Search for the cell housing the specified text and yield its [x, y] center coordinate. 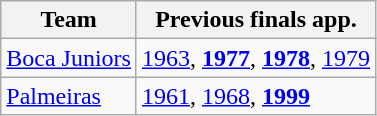
Team [69, 20]
Boca Juniors [69, 58]
1961, 1968, 1999 [256, 96]
1963, 1977, 1978, 1979 [256, 58]
Palmeiras [69, 96]
Previous finals app. [256, 20]
